Detect which cell encompasses the target text, then output its (X, Y) center coordinate. 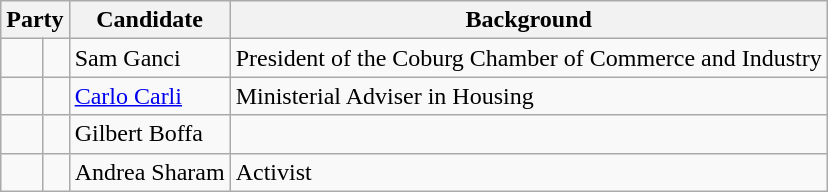
Carlo Carli (150, 96)
Candidate (150, 20)
Gilbert Boffa (150, 134)
Background (528, 20)
President of the Coburg Chamber of Commerce and Industry (528, 58)
Activist (528, 172)
Andrea Sharam (150, 172)
Ministerial Adviser in Housing (528, 96)
Sam Ganci (150, 58)
Party (35, 20)
